Provide the (X, Y) coordinate of the cell's center where the given text is located.  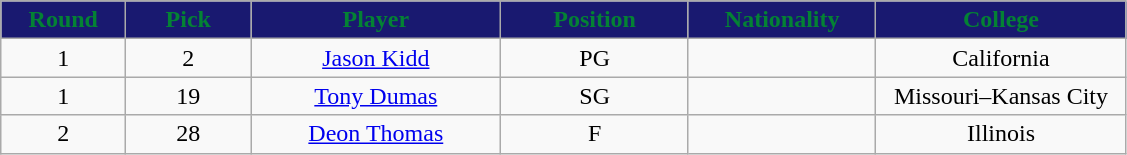
Missouri–Kansas City (1001, 96)
Jason Kidd (376, 58)
California (1001, 58)
Tony Dumas (376, 96)
Deon Thomas (376, 134)
Illinois (1001, 134)
F (595, 134)
Pick (188, 20)
19 (188, 96)
SG (595, 96)
College (1001, 20)
Nationality (782, 20)
PG (595, 58)
Player (376, 20)
28 (188, 134)
Round (64, 20)
Position (595, 20)
